Scan for the cell matching the given text and deliver its [x, y] coordinate at center. 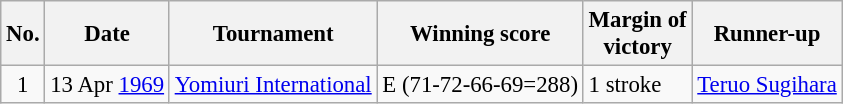
Tournament [273, 34]
E (71-72-66-69=288) [480, 85]
Date [107, 34]
1 [23, 85]
1 stroke [638, 85]
Margin ofvictory [638, 34]
13 Apr 1969 [107, 85]
Winning score [480, 34]
Teruo Sugihara [767, 85]
Yomiuri International [273, 85]
No. [23, 34]
Runner-up [767, 34]
